Provide the [X, Y] coordinate of the cell's center where the given text is located.  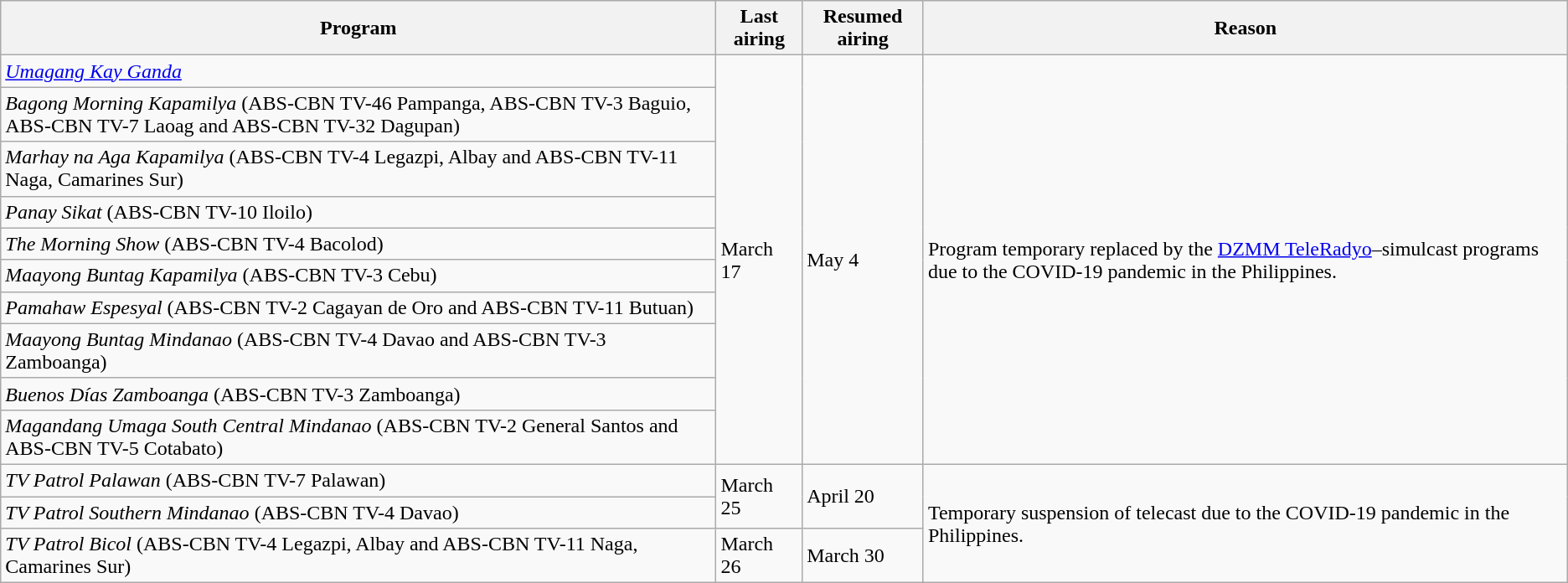
March 17 [759, 260]
Last airing [759, 28]
Bagong Morning Kapamilya (ABS-CBN TV-46 Pampanga, ABS-CBN TV-3 Baguio, ABS-CBN TV-7 Laoag and ABS-CBN TV-32 Dagupan) [358, 114]
Program temporary replaced by the DZMM TeleRadyo–simulcast programs due to the COVID-19 pandemic in the Philippines. [1245, 260]
Maayong Buntag Mindanao (ABS-CBN TV-4 Davao and ABS-CBN TV-3 Zamboanga) [358, 350]
Maayong Buntag Kapamilya (ABS-CBN TV-3 Cebu) [358, 276]
TV Patrol Bicol (ABS-CBN TV-4 Legazpi, Albay and ABS-CBN TV-11 Naga, Camarines Sur) [358, 556]
TV Patrol Southern Mindanao (ABS-CBN TV-4 Davao) [358, 512]
Marhay na Aga Kapamilya (ABS-CBN TV-4 Legazpi, Albay and ABS-CBN TV-11 Naga, Camarines Sur) [358, 169]
TV Patrol Palawan (ABS-CBN TV-7 Palawan) [358, 480]
Panay Sikat (ABS-CBN TV-10 Iloilo) [358, 212]
Temporary suspension of telecast due to the COVID-19 pandemic in the Philippines. [1245, 523]
March 26 [759, 556]
Buenos Días Zamboanga (ABS-CBN TV-3 Zamboanga) [358, 394]
Reason [1245, 28]
March 25 [759, 496]
The Morning Show (ABS-CBN TV-4 Bacolod) [358, 244]
May 4 [863, 260]
Magandang Umaga South Central Mindanao (ABS-CBN TV-2 General Santos and ABS-CBN TV-5 Cotabato) [358, 437]
Pamahaw Espesyal (ABS-CBN TV-2 Cagayan de Oro and ABS-CBN TV-11 Butuan) [358, 307]
Resumed airing [863, 28]
Umagang Kay Ganda [358, 71]
Program [358, 28]
March 30 [863, 556]
April 20 [863, 496]
